Find where the given text appears and provide that cell's center as [X, Y] coordinate. 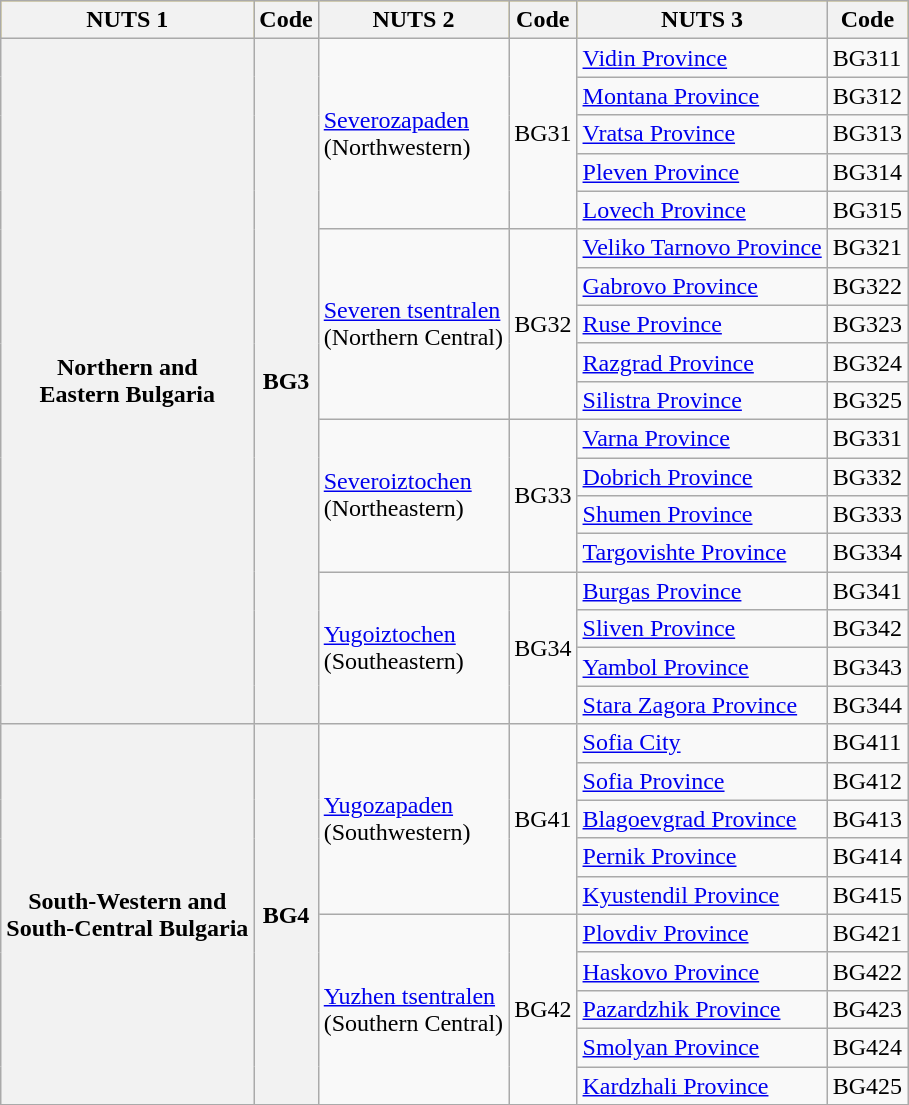
BG3 [286, 382]
NUTS 1 [128, 20]
BG4 [286, 914]
Pernik Province [702, 857]
BG314 [867, 172]
Targovishte Province [702, 553]
Northern andEastern Bulgaria [128, 382]
Sofia City [702, 743]
Yugoiztochen(Southeastern) [413, 648]
BG313 [867, 134]
Yambol Province [702, 667]
Varna Province [702, 438]
BG413 [867, 819]
Dobrich Province [702, 477]
BG343 [867, 667]
BG32 [543, 324]
Blagoevgrad Province [702, 819]
Burgas Province [702, 591]
Kyustendil Province [702, 895]
Yugozapaden(Southwestern) [413, 819]
BG342 [867, 629]
Severozapaden(Northwestern) [413, 134]
BG321 [867, 248]
Vratsa Province [702, 134]
Razgrad Province [702, 362]
Stara Zagora Province [702, 705]
Plovdiv Province [702, 933]
Shumen Province [702, 515]
BG412 [867, 781]
BG415 [867, 895]
BG411 [867, 743]
NUTS 2 [413, 20]
BG315 [867, 210]
BG421 [867, 933]
Sofia Province [702, 781]
BG334 [867, 553]
BG322 [867, 286]
Vidin Province [702, 58]
BG31 [543, 134]
BG325 [867, 400]
Severen tsentralen(Northern Central) [413, 324]
Ruse Province [702, 324]
Gabrovo Province [702, 286]
BG344 [867, 705]
BG33 [543, 495]
Pazardzhik Province [702, 1009]
Smolyan Province [702, 1047]
BG41 [543, 819]
South-Western andSouth-Central Bulgaria [128, 914]
BG324 [867, 362]
BG42 [543, 1009]
BG34 [543, 648]
Silistra Province [702, 400]
BG312 [867, 96]
BG332 [867, 477]
Lovech Province [702, 210]
Veliko Tarnovo Province [702, 248]
BG423 [867, 1009]
Kardzhali Province [702, 1085]
BG424 [867, 1047]
BG311 [867, 58]
Pleven Province [702, 172]
BG333 [867, 515]
Severoiztochen(Northeastern) [413, 495]
Yuzhen tsentralen(Southern Central) [413, 1009]
Montana Province [702, 96]
BG341 [867, 591]
BG425 [867, 1085]
BG414 [867, 857]
Sliven Province [702, 629]
NUTS 3 [702, 20]
BG422 [867, 971]
Haskovo Province [702, 971]
BG331 [867, 438]
BG323 [867, 324]
